Return the (x, y) coordinate for the center point of the cell that contains the specified text.  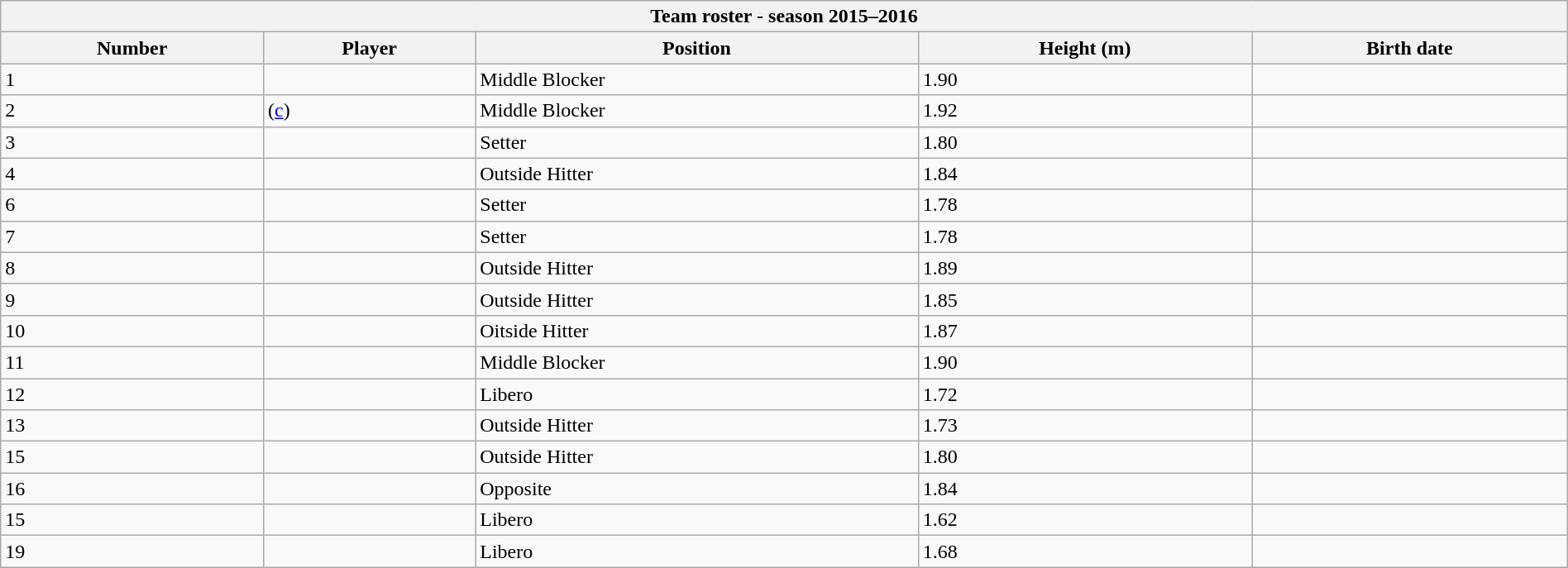
Number (132, 48)
Birth date (1410, 48)
16 (132, 489)
Height (m) (1085, 48)
Player (370, 48)
2 (132, 111)
1.85 (1085, 299)
1 (132, 79)
1.87 (1085, 331)
Oitside Hitter (696, 331)
11 (132, 362)
(c) (370, 111)
13 (132, 426)
Team roster - season 2015–2016 (784, 17)
19 (132, 551)
1.73 (1085, 426)
7 (132, 236)
10 (132, 331)
Position (696, 48)
8 (132, 268)
1.68 (1085, 551)
9 (132, 299)
1.89 (1085, 268)
1.62 (1085, 520)
Opposite (696, 489)
3 (132, 142)
4 (132, 174)
6 (132, 205)
1.72 (1085, 394)
12 (132, 394)
1.92 (1085, 111)
